Determine the (x, y) coordinate at the center of the cell enclosing the given text.  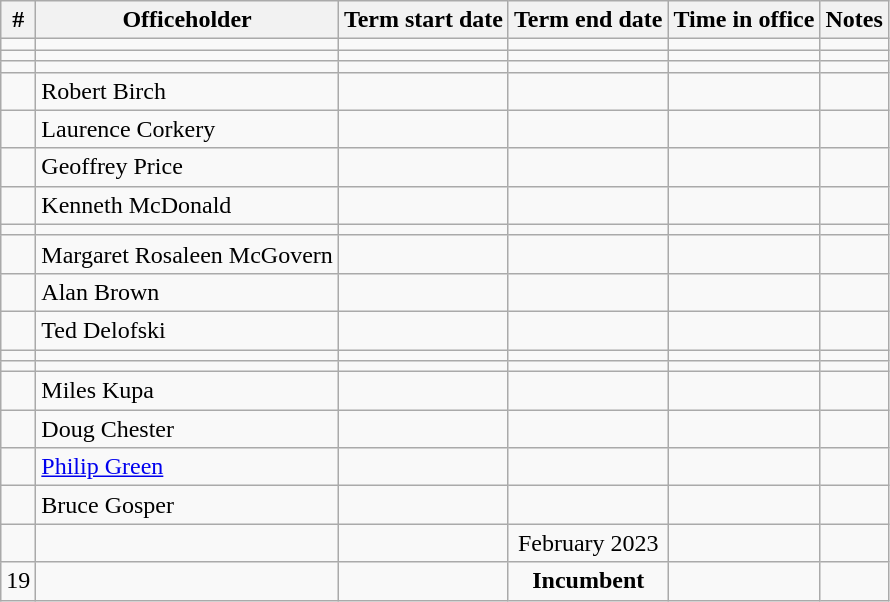
Time in office (744, 20)
Philip Green (188, 467)
Term end date (588, 20)
Ted Delofski (188, 330)
February 2023 (588, 543)
Margaret Rosaleen McGovern (188, 254)
Alan Brown (188, 292)
Notes (854, 20)
Term start date (423, 20)
Incumbent (588, 581)
19 (18, 581)
Doug Chester (188, 429)
Miles Kupa (188, 391)
Geoffrey Price (188, 167)
Robert Birch (188, 91)
Officeholder (188, 20)
Laurence Corkery (188, 129)
Bruce Gosper (188, 505)
# (18, 20)
Kenneth McDonald (188, 205)
